Output the [x, y] coordinate of the center of the cell containing the given text.  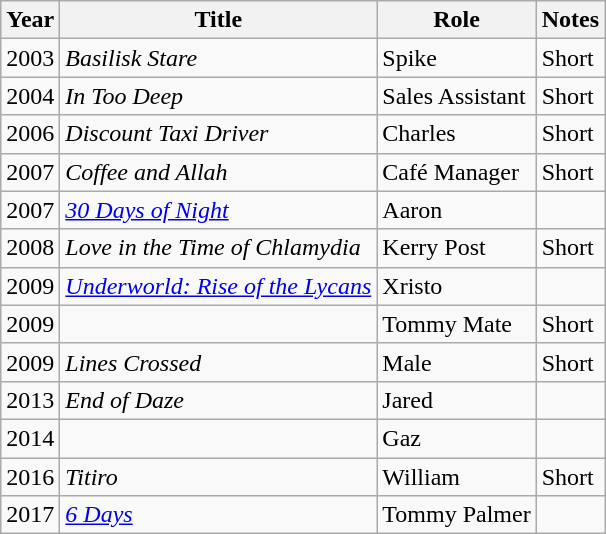
Spike [456, 58]
2008 [30, 248]
Kerry Post [456, 248]
2006 [30, 134]
2014 [30, 438]
2003 [30, 58]
Charles [456, 134]
Gaz [456, 438]
William [456, 477]
Sales Assistant [456, 96]
Titiro [218, 477]
Underworld: Rise of the Lycans [218, 286]
Title [218, 20]
6 Days [218, 515]
Male [456, 362]
Tommy Palmer [456, 515]
Café Manager [456, 172]
30 Days of Night [218, 210]
End of Daze [218, 400]
In Too Deep [218, 96]
Aaron [456, 210]
2013 [30, 400]
2004 [30, 96]
Basilisk Stare [218, 58]
2016 [30, 477]
Discount Taxi Driver [218, 134]
Love in the Time of Chlamydia [218, 248]
Jared [456, 400]
Tommy Mate [456, 324]
Lines Crossed [218, 362]
Year [30, 20]
2017 [30, 515]
Xristo [456, 286]
Coffee and Allah [218, 172]
Notes [570, 20]
Role [456, 20]
